Capture the cell that displays the provided text and extract its [x, y] central coordinate. 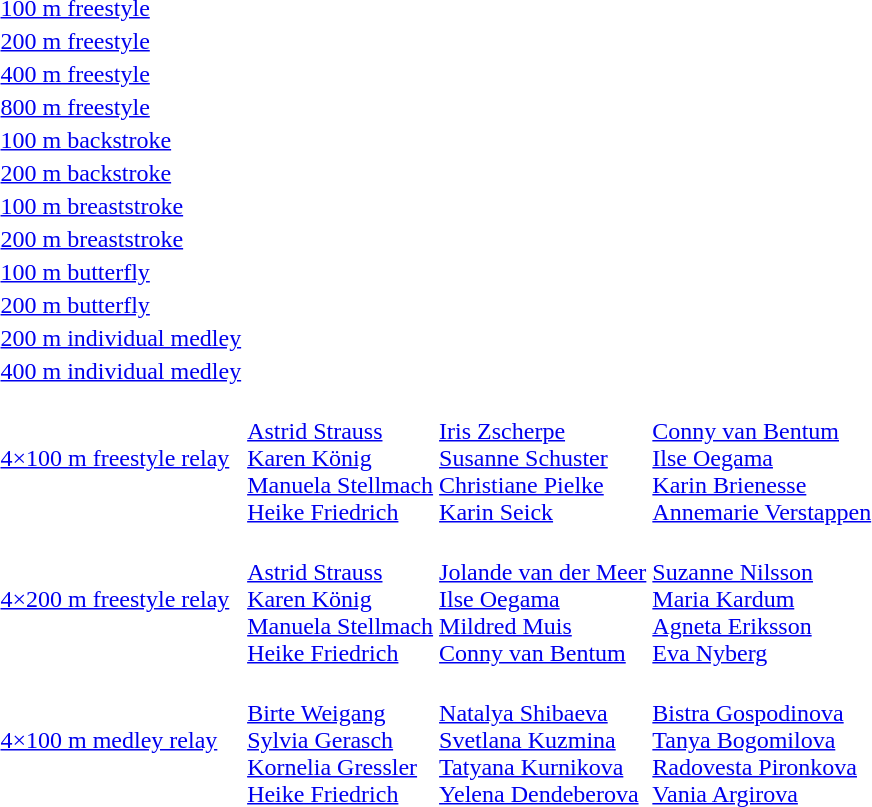
Jolande van der MeerIlse OegamaMildred MuisConny van Bentum [543, 599]
Iris ZscherpeSusanne SchusterChristiane PielkeKarin Seick [543, 458]
